Provide the (X, Y) coordinate of the cell's center where the given text is located.  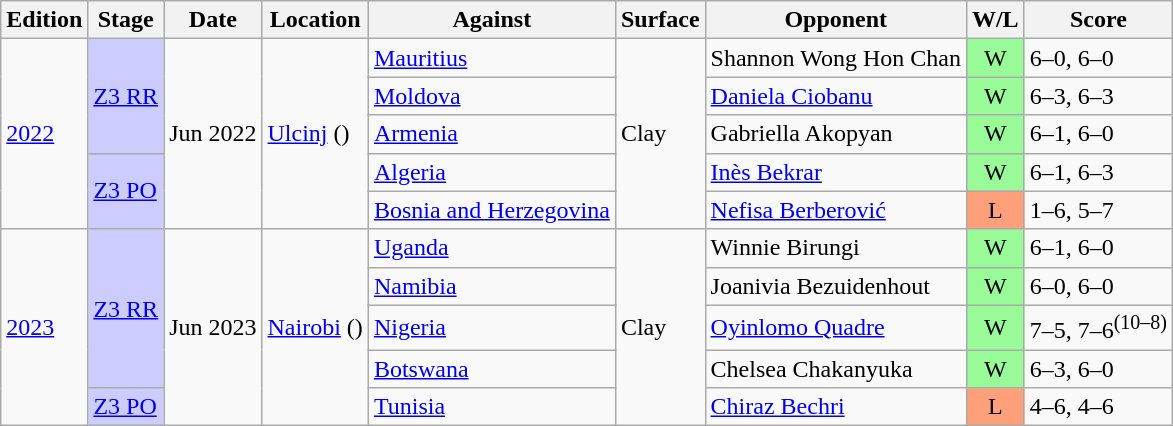
Jun 2023 (213, 328)
Chelsea Chakanyuka (836, 369)
Winnie Birungi (836, 248)
Algeria (492, 172)
Tunisia (492, 407)
Jun 2022 (213, 134)
Opponent (836, 20)
7–5, 7–6(10–8) (1098, 328)
Daniela Ciobanu (836, 96)
Inès Bekrar (836, 172)
Date (213, 20)
2022 (44, 134)
Bosnia and Herzegovina (492, 210)
Joanivia Bezuidenhout (836, 286)
Armenia (492, 134)
Mauritius (492, 58)
6–3, 6–3 (1098, 96)
6–3, 6–0 (1098, 369)
Uganda (492, 248)
Location (315, 20)
6–1, 6–3 (1098, 172)
Namibia (492, 286)
Shannon Wong Hon Chan (836, 58)
W/L (995, 20)
4–6, 4–6 (1098, 407)
Moldova (492, 96)
Surface (660, 20)
Botswana (492, 369)
Oyinlomo Quadre (836, 328)
2023 (44, 328)
Nigeria (492, 328)
1–6, 5–7 (1098, 210)
Against (492, 20)
Chiraz Bechri (836, 407)
Gabriella Akopyan (836, 134)
Nairobi () (315, 328)
Nefisa Berberović (836, 210)
Edition (44, 20)
Ulcinj () (315, 134)
Score (1098, 20)
Stage (126, 20)
